Extract the [x, y] coordinate from the center of the cell holding the provided text.  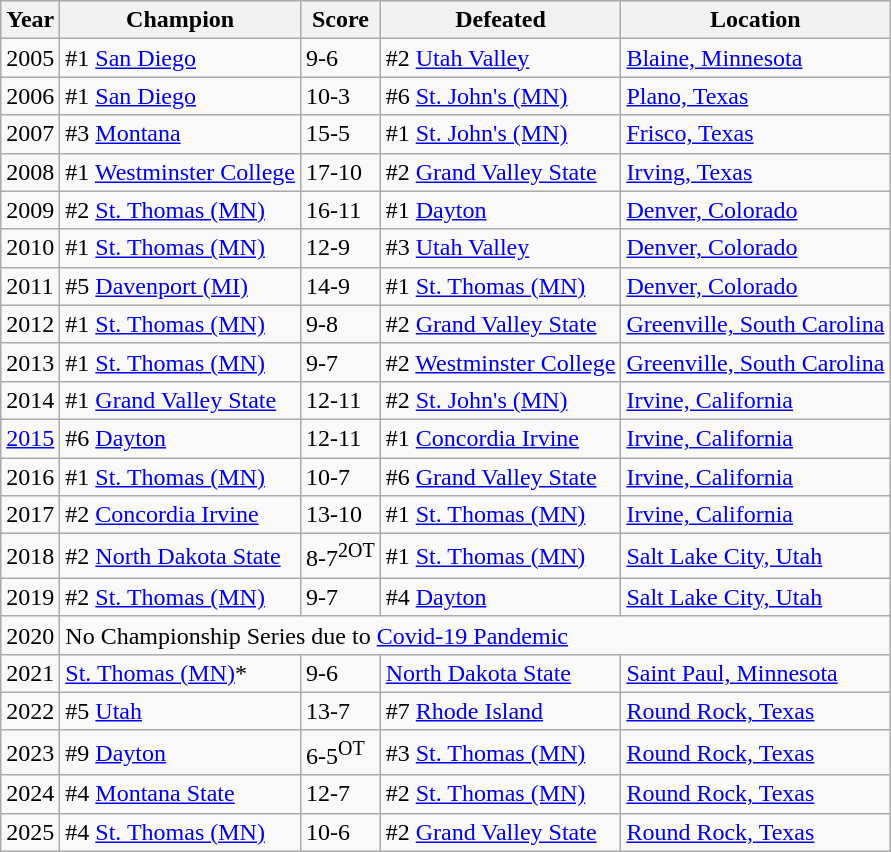
No Championship Series due to Covid-19 Pandemic [475, 635]
Champion [180, 20]
#4 St. Thomas (MN) [180, 832]
#1 St. John's (MN) [500, 134]
#2 St. John's (MN) [500, 400]
12-9 [340, 248]
#6 Dayton [180, 438]
Irving, Texas [756, 172]
9-8 [340, 324]
16-11 [340, 210]
#6 St. John's (MN) [500, 96]
2024 [30, 794]
6-5OT [340, 752]
North Dakota State [500, 673]
#2 Utah Valley [500, 58]
2022 [30, 711]
2018 [30, 556]
#6 Grand Valley State [500, 477]
10-3 [340, 96]
#1 Concordia Irvine [500, 438]
13-10 [340, 515]
#3 St. Thomas (MN) [500, 752]
2017 [30, 515]
2014 [30, 400]
Frisco, Texas [756, 134]
#3 Utah Valley [500, 248]
#2 Concordia Irvine [180, 515]
2006 [30, 96]
#5 Davenport (MI) [180, 286]
#3 Montana [180, 134]
2013 [30, 362]
#1 Dayton [500, 210]
12-7 [340, 794]
2019 [30, 597]
Location [756, 20]
#1 Westminster College [180, 172]
Score [340, 20]
2008 [30, 172]
Saint Paul, Minnesota [756, 673]
#2 North Dakota State [180, 556]
St. Thomas (MN)* [180, 673]
17-10 [340, 172]
2010 [30, 248]
#7 Rhode Island [500, 711]
2009 [30, 210]
2016 [30, 477]
Plano, Texas [756, 96]
Blaine, Minnesota [756, 58]
Year [30, 20]
8-72OT [340, 556]
#4 Dayton [500, 597]
2023 [30, 752]
2011 [30, 286]
10-6 [340, 832]
13-7 [340, 711]
15-5 [340, 134]
2021 [30, 673]
2007 [30, 134]
Defeated [500, 20]
2025 [30, 832]
2012 [30, 324]
#4 Montana State [180, 794]
#1 Grand Valley State [180, 400]
2020 [30, 635]
14-9 [340, 286]
#2 Westminster College [500, 362]
2015 [30, 438]
#9 Dayton [180, 752]
2005 [30, 58]
#5 Utah [180, 711]
10-7 [340, 477]
